Scan for the cell matching the given text and deliver its [X, Y] coordinate at center. 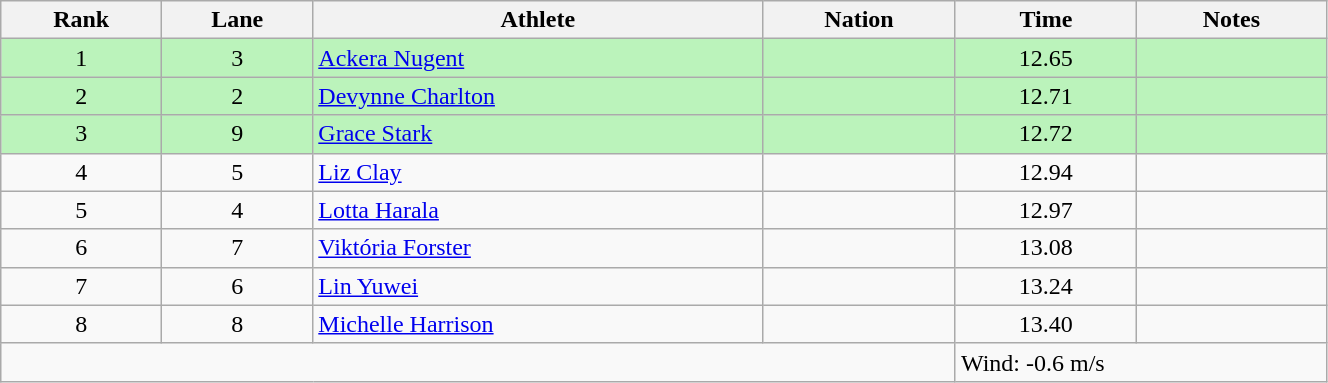
Viktória Forster [538, 248]
Lane [238, 20]
12.97 [1046, 210]
13.40 [1046, 324]
Devynne Charlton [538, 96]
Rank [82, 20]
Michelle Harrison [538, 324]
Time [1046, 20]
Grace Stark [538, 134]
9 [238, 134]
1 [82, 58]
12.94 [1046, 172]
12.71 [1046, 96]
Ackera Nugent [538, 58]
13.08 [1046, 248]
Lotta Harala [538, 210]
Lin Yuwei [538, 286]
13.24 [1046, 286]
12.72 [1046, 134]
Liz Clay [538, 172]
Athlete [538, 20]
12.65 [1046, 58]
Notes [1231, 20]
Nation [860, 20]
Wind: -0.6 m/s [1140, 362]
